Determine the (X, Y) coordinate at the center of the cell enclosing the given text.  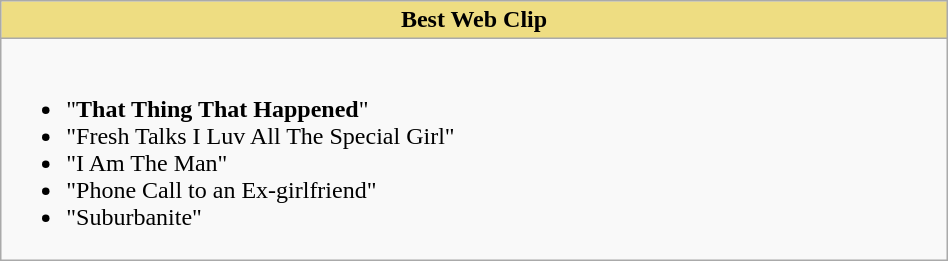
Best Web Clip (474, 20)
"That Thing That Happened""Fresh Talks I Luv All The Special Girl""I Am The Man""Phone Call to an Ex-girlfriend""Suburbanite" (474, 150)
